Return [x, y] of the center of cell containing provided text 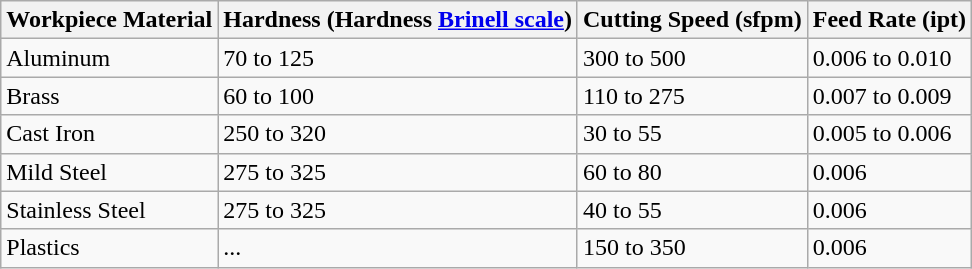
60 to 100 [398, 96]
70 to 125 [398, 58]
Aluminum [110, 58]
Workpiece Material [110, 20]
Brass [110, 96]
Cast Iron [110, 134]
60 to 80 [692, 172]
Stainless Steel [110, 210]
300 to 500 [692, 58]
Feed Rate (ipt) [889, 20]
Mild Steel [110, 172]
Plastics [110, 248]
0.007 to 0.009 [889, 96]
250 to 320 [398, 134]
30 to 55 [692, 134]
40 to 55 [692, 210]
Cutting Speed (sfpm) [692, 20]
0.006 to 0.010 [889, 58]
0.005 to 0.006 [889, 134]
110 to 275 [692, 96]
... [398, 248]
150 to 350 [692, 248]
Hardness (Hardness Brinell scale) [398, 20]
